Provide the (X, Y) coordinate of the cell's center where the given text is located.  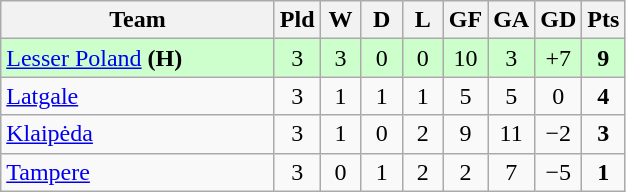
7 (512, 172)
Pts (604, 20)
−2 (558, 134)
10 (465, 58)
L (422, 20)
4 (604, 96)
GF (465, 20)
Pld (297, 20)
Tampere (138, 172)
Klaipėda (138, 134)
+7 (558, 58)
Lesser Poland (H) (138, 58)
−5 (558, 172)
W (340, 20)
Team (138, 20)
Latgale (138, 96)
11 (512, 134)
D (382, 20)
GD (558, 20)
GA (512, 20)
